Locate the cell with the specified text and output its (x, y) center coordinate. 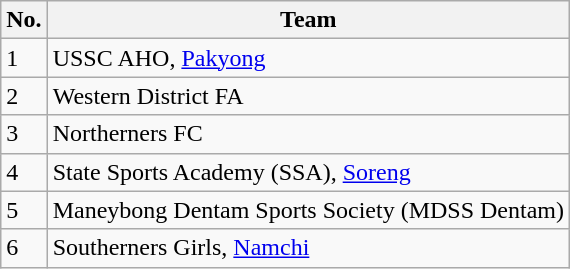
Team (308, 20)
Maneybong Dentam Sports Society (MDSS Dentam) (308, 210)
Western District FA (308, 96)
Southerners Girls, Namchi (308, 248)
USSC AHO, Pakyong (308, 58)
1 (24, 58)
3 (24, 134)
4 (24, 172)
2 (24, 96)
6 (24, 248)
No. (24, 20)
Northerners FC (308, 134)
State Sports Academy (SSA), Soreng (308, 172)
5 (24, 210)
